Identify which cell holds the provided text, then report its [X, Y] central coordinate. 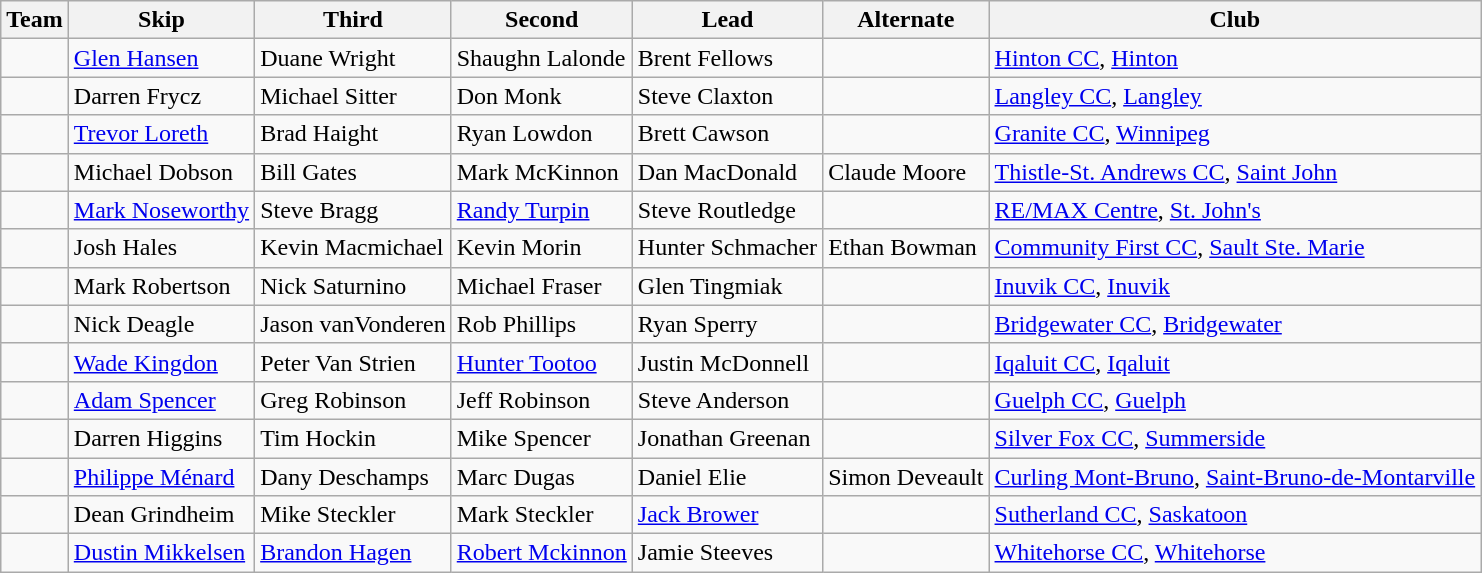
Brent Fellows [727, 58]
Kevin Morin [542, 248]
Darren Higgins [161, 438]
Jason vanVonderen [354, 324]
Wade Kingdon [161, 362]
Third [354, 20]
Skip [161, 20]
Lead [727, 20]
Ethan Bowman [906, 248]
Peter Van Strien [354, 362]
Philippe Ménard [161, 477]
Brandon Hagen [354, 553]
Greg Robinson [354, 400]
Tim Hockin [354, 438]
Marc Dugas [542, 477]
Second [542, 20]
Simon Deveault [906, 477]
Michael Fraser [542, 286]
Glen Hansen [161, 58]
Dustin Mikkelsen [161, 553]
Glen Tingmiak [727, 286]
Darren Frycz [161, 96]
Michael Sitter [354, 96]
Community First CC, Sault Ste. Marie [1235, 248]
Ryan Lowdon [542, 134]
Bridgewater CC, Bridgewater [1235, 324]
Jonathan Greenan [727, 438]
Michael Dobson [161, 172]
Justin McDonnell [727, 362]
Nick Saturnino [354, 286]
Dany Deschamps [354, 477]
Hinton CC, Hinton [1235, 58]
Hunter Schmacher [727, 248]
Inuvik CC, Inuvik [1235, 286]
Whitehorse CC, Whitehorse [1235, 553]
Trevor Loreth [161, 134]
Brett Cawson [727, 134]
Josh Hales [161, 248]
Curling Mont-Bruno, Saint-Bruno-de-Montarville [1235, 477]
Mike Spencer [542, 438]
Iqaluit CC, Iqaluit [1235, 362]
RE/MAX Centre, St. John's [1235, 210]
Shaughn Lalonde [542, 58]
Granite CC, Winnipeg [1235, 134]
Dean Grindheim [161, 515]
Sutherland CC, Saskatoon [1235, 515]
Mark Steckler [542, 515]
Jack Brower [727, 515]
Jeff Robinson [542, 400]
Steve Bragg [354, 210]
Mark McKinnon [542, 172]
Duane Wright [354, 58]
Claude Moore [906, 172]
Rob Phillips [542, 324]
Robert Mckinnon [542, 553]
Hunter Tootoo [542, 362]
Nick Deagle [161, 324]
Mike Steckler [354, 515]
Randy Turpin [542, 210]
Team [35, 20]
Steve Claxton [727, 96]
Don Monk [542, 96]
Club [1235, 20]
Guelph CC, Guelph [1235, 400]
Langley CC, Langley [1235, 96]
Dan MacDonald [727, 172]
Jamie Steeves [727, 553]
Steve Routledge [727, 210]
Steve Anderson [727, 400]
Ryan Sperry [727, 324]
Mark Noseworthy [161, 210]
Daniel Elie [727, 477]
Silver Fox CC, Summerside [1235, 438]
Alternate [906, 20]
Kevin Macmichael [354, 248]
Mark Robertson [161, 286]
Bill Gates [354, 172]
Adam Spencer [161, 400]
Thistle-St. Andrews CC, Saint John [1235, 172]
Brad Haight [354, 134]
